Provide the (x, y) coordinate of the cell's center where the given text is located.  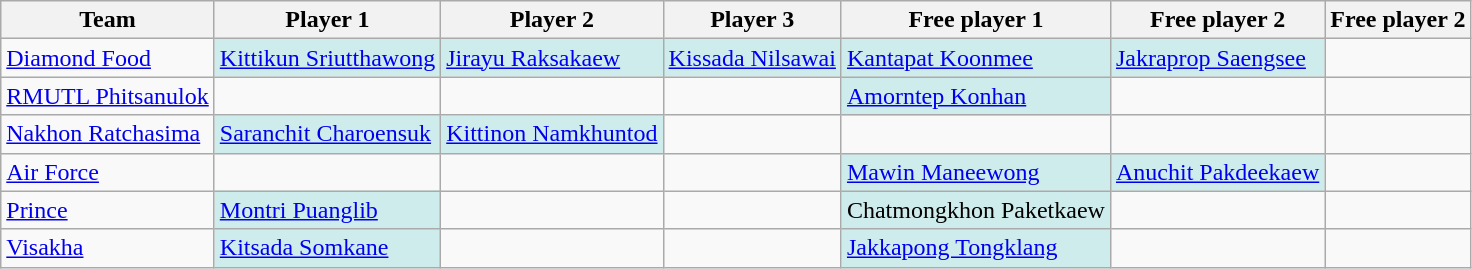
Jakkapong Tongklang (976, 248)
Jakraprop Saengsee (1217, 58)
Kissada Nilsawai (752, 58)
Air Force (108, 172)
Player 3 (752, 20)
Free player 1 (976, 20)
Kantapat Koonmee (976, 58)
Prince (108, 210)
Chatmongkhon Paketkaew (976, 210)
Team (108, 20)
Visakha (108, 248)
Anuchit Pakdeekaew (1217, 172)
Jirayu Raksakaew (552, 58)
Montri Puanglib (327, 210)
Saranchit Charoensuk (327, 134)
Mawin Maneewong (976, 172)
RMUTL Phitsanulok (108, 96)
Nakhon Ratchasima (108, 134)
Kittikun Sriutthawong (327, 58)
Player 2 (552, 20)
Kitsada Somkane (327, 248)
Kittinon Namkhuntod (552, 134)
Diamond Food (108, 58)
Amorntep Konhan (976, 96)
Player 1 (327, 20)
